Return the (x, y) coordinate for the center point of the cell that contains the specified text.  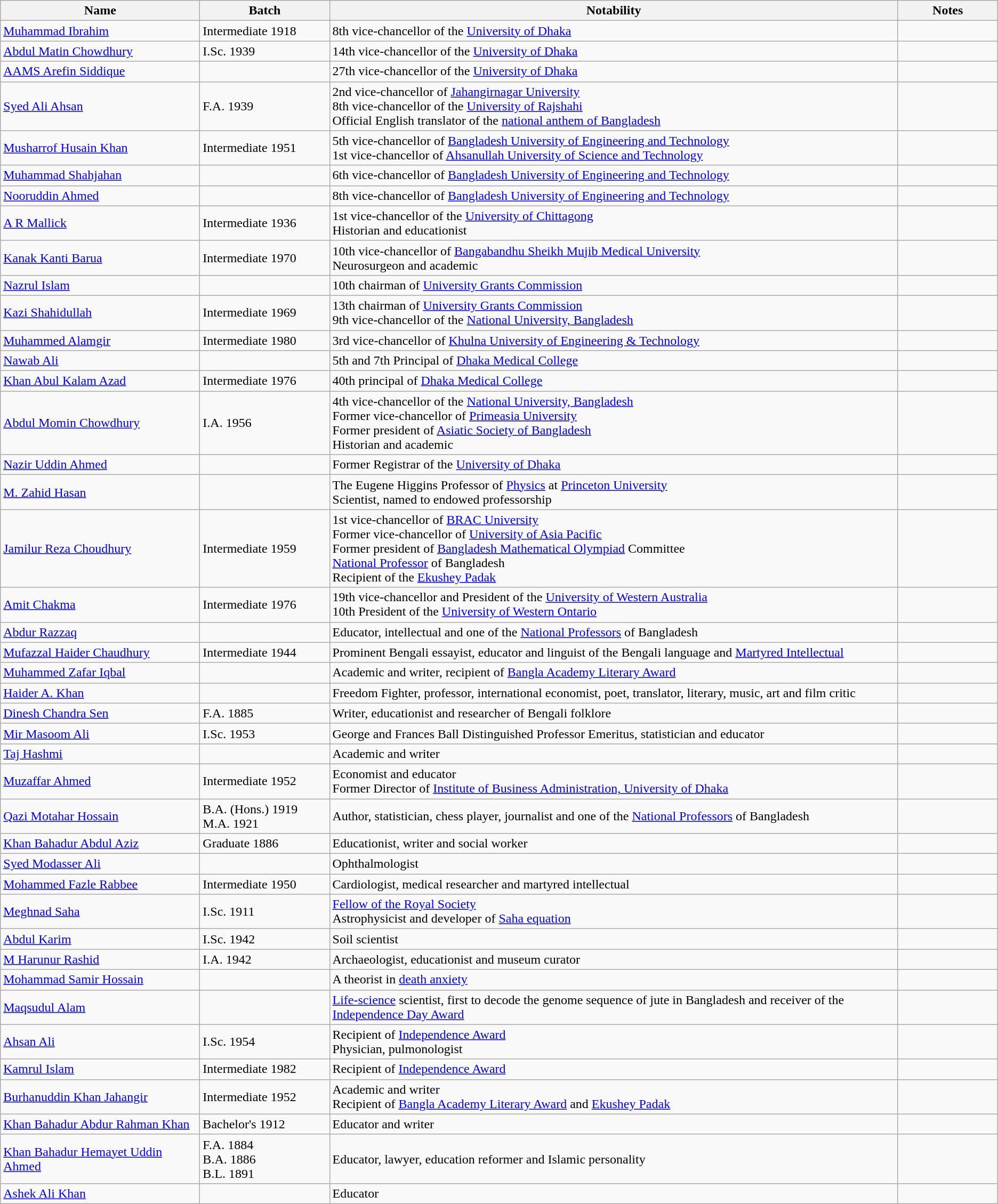
1st vice-chancellor of the University of ChittagongHistorian and educationist (614, 223)
Educator, lawyer, education reformer and Islamic personality (614, 1159)
Intermediate 1944 (264, 652)
Intermediate 1950 (264, 884)
Khan Bahadur Hemayet Uddin Ahmed (100, 1159)
27th vice-chancellor of the University of Dhaka (614, 71)
Khan Bahadur Abdul Aziz (100, 844)
I.A. 1956 (264, 423)
Intermediate 1959 (264, 548)
Academic and writerRecipient of Bangla Academy Literary Award and Ekushey Padak (614, 1097)
B.A. (Hons.) 1919M.A. 1921 (264, 815)
Dinesh Chandra Sen (100, 713)
19th vice-chancellor and President of the University of Western Australia10th President of the University of Western Ontario (614, 604)
Name (100, 11)
Mohammed Fazle Rabbee (100, 884)
Economist and educatorFormer Director of Institute of Business Administration, University of Dhaka (614, 781)
I.Sc. 1953 (264, 733)
Intermediate 1970 (264, 258)
Intermediate 1982 (264, 1069)
Academic and writer, recipient of Bangla Academy Literary Award (614, 673)
Intermediate 1936 (264, 223)
Academic and writer (614, 754)
Kanak Kanti Barua (100, 258)
13th chairman of University Grants Commission9th vice-chancellor of the National University, Bangladesh (614, 312)
F.A. 1885 (264, 713)
Muhammed Alamgir (100, 341)
A R Mallick (100, 223)
Kamrul Islam (100, 1069)
Syed Modasser Ali (100, 864)
Taj Hashmi (100, 754)
Graduate 1886 (264, 844)
Nazrul Islam (100, 285)
Abdul Matin Chowdhury (100, 51)
Educationist, writer and social worker (614, 844)
M Harunur Rashid (100, 959)
40th principal of Dhaka Medical College (614, 381)
Ophthalmologist (614, 864)
Cardiologist, medical researcher and martyred intellectual (614, 884)
Freedom Fighter, professor, international economist, poet, translator, literary, music, art and film critic (614, 693)
Qazi Motahar Hossain (100, 815)
Mir Masoom Ali (100, 733)
Author, statistician, chess player, journalist and one of the National Professors of Bangladesh (614, 815)
Notes (948, 11)
Meghnad Saha (100, 911)
Ahsan Ali (100, 1041)
14th vice-chancellor of the University of Dhaka (614, 51)
Muhammad Shahjahan (100, 175)
Recipient of Independence Award (614, 1069)
3rd vice-chancellor of Khulna University of Engineering & Technology (614, 341)
10th chairman of University Grants Commission (614, 285)
Kazi Shahidullah (100, 312)
Mufazzal Haider Chaudhury (100, 652)
Maqsudul Alam (100, 1007)
Archaeologist, educationist and museum curator (614, 959)
Syed Ali Ahsan (100, 106)
Educator (614, 1193)
Nooruddin Ahmed (100, 196)
Jamilur Reza Choudhury (100, 548)
Musharrof Husain Khan (100, 148)
M. Zahid Hasan (100, 492)
8th vice-chancellor of the University of Dhaka (614, 31)
Batch (264, 11)
Intermediate 1980 (264, 341)
Former Registrar of the University of Dhaka (614, 465)
Fellow of the Royal SocietyAstrophysicist and developer of Saha equation (614, 911)
F.A. 1884B.A. 1886B.L. 1891 (264, 1159)
Nazir Uddin Ahmed (100, 465)
8th vice-chancellor of Bangladesh University of Engineering and Technology (614, 196)
Khan Abul Kalam Azad (100, 381)
5th vice-chancellor of Bangladesh University of Engineering and Technology1st vice-chancellor of Ahsanullah University of Science and Technology (614, 148)
The Eugene Higgins Professor of Physics at Princeton UniversityScientist, named to endowed professorship (614, 492)
A theorist in death anxiety (614, 980)
Abdur Razzaq (100, 632)
Mohammad Samir Hossain (100, 980)
5th and 7th Principal of Dhaka Medical College (614, 361)
I.Sc. 1939 (264, 51)
Recipient of Independence AwardPhysician, pulmonologist (614, 1041)
Haider A. Khan (100, 693)
Nawab Ali (100, 361)
Abdul Momin Chowdhury (100, 423)
Ashek Ali Khan (100, 1193)
Prominent Bengali essayist, educator and linguist of the Bengali language and Martyred Intellectual (614, 652)
Life-science scientist, first to decode the genome sequence of jute in Bangladesh and receiver of the Independence Day Award (614, 1007)
George and Frances Ball Distinguished Professor Emeritus, statistician and educator (614, 733)
Muhammed Zafar Iqbal (100, 673)
Notability (614, 11)
Khan Bahadur Abdur Rahman Khan (100, 1124)
Amit Chakma (100, 604)
Muzaffar Ahmed (100, 781)
Educator, intellectual and one of the National Professors of Bangladesh (614, 632)
Intermediate 1918 (264, 31)
6th vice-chancellor of Bangladesh University of Engineering and Technology (614, 175)
Soil scientist (614, 939)
I.Sc. 1911 (264, 911)
Muhammad Ibrahim (100, 31)
Burhanuddin Khan Jahangir (100, 1097)
Bachelor's 1912 (264, 1124)
10th vice-chancellor of Bangabandhu Sheikh Mujib Medical UniversityNeurosurgeon and academic (614, 258)
Writer, educationist and researcher of Bengali folklore (614, 713)
I.A. 1942 (264, 959)
Intermediate 1951 (264, 148)
I.Sc. 1954 (264, 1041)
Intermediate 1969 (264, 312)
Abdul Karim (100, 939)
I.Sc. 1942 (264, 939)
AAMS Arefin Siddique (100, 71)
F.A. 1939 (264, 106)
Educator and writer (614, 1124)
